Scan for the cell matching the given text and deliver its (x, y) coordinate at center. 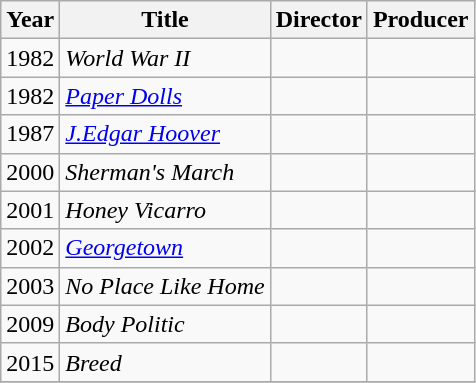
Georgetown (165, 248)
2001 (30, 210)
Body Politic (165, 324)
No Place Like Home (165, 286)
Honey Vicarro (165, 210)
2009 (30, 324)
1987 (30, 134)
Director (318, 20)
World War II (165, 58)
Sherman's March (165, 172)
2000 (30, 172)
Year (30, 20)
2002 (30, 248)
Breed (165, 362)
Paper Dolls (165, 96)
Producer (420, 20)
J.Edgar Hoover (165, 134)
2015 (30, 362)
Title (165, 20)
2003 (30, 286)
